Pinpoint the cell where the given text exists, returning its (X, Y) midpoint coordinate. 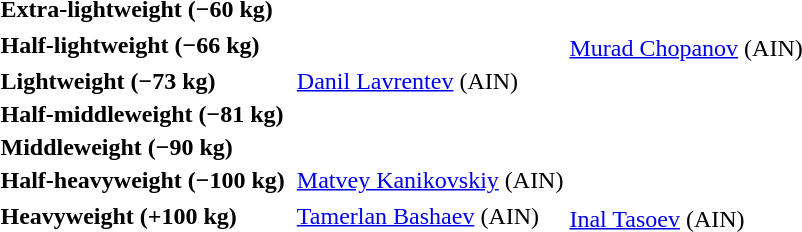
Matvey Kanikovskiy (AIN) (430, 180)
Danil Lavrentev (AIN) (430, 81)
